Detect which cell encompasses the target text, then output its [x, y] center coordinate. 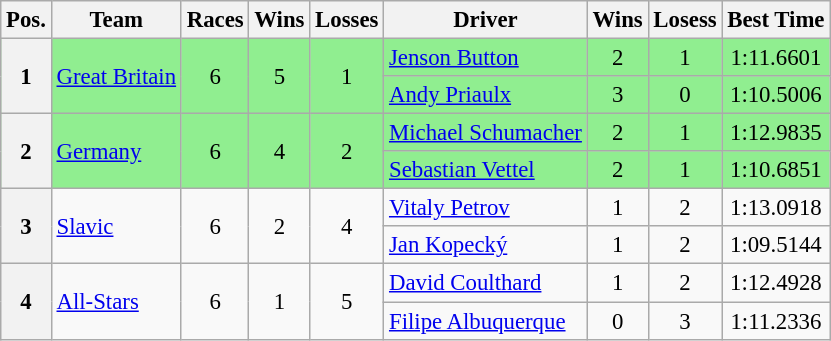
1:11.6601 [776, 58]
Sebastian Vettel [486, 170]
Jan Kopecký [486, 245]
1:10.5006 [776, 95]
Pos. [26, 20]
Losses [347, 20]
Germany [116, 152]
1:12.9835 [776, 133]
Jenson Button [486, 58]
Andy Priaulx [486, 95]
Vitaly Petrov [486, 208]
Great Britain [116, 76]
1:11.2336 [776, 321]
All-Stars [116, 302]
Driver [486, 20]
Best Time [776, 20]
Team [116, 20]
Michael Schumacher [486, 133]
Races [215, 20]
1:13.0918 [776, 208]
1:09.5144 [776, 245]
1:10.6851 [776, 170]
Slavic [116, 226]
Filipe Albuquerque [486, 321]
Losess [685, 20]
1:12.4928 [776, 283]
David Coulthard [486, 283]
